Search for the cell housing the specified text and yield its [x, y] center coordinate. 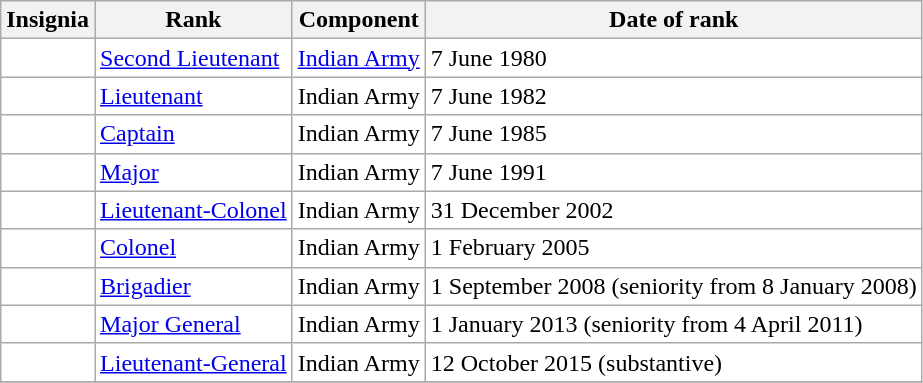
12 October 2015 (substantive) [674, 362]
31 December 2002 [674, 210]
1 February 2005 [674, 248]
Lieutenant [194, 96]
7 June 1991 [674, 172]
1 January 2013 (seniority from 4 April 2011) [674, 324]
1 September 2008 (seniority from 8 January 2008) [674, 286]
Component [358, 20]
Brigadier [194, 286]
Insignia [48, 20]
Colonel [194, 248]
Lieutenant-General [194, 362]
Second Lieutenant [194, 58]
Date of rank [674, 20]
7 June 1980 [674, 58]
Major General [194, 324]
Captain [194, 134]
7 June 1982 [674, 96]
Major [194, 172]
Rank [194, 20]
7 June 1985 [674, 134]
Lieutenant-Colonel [194, 210]
